Search for the cell housing the specified text and yield its [X, Y] center coordinate. 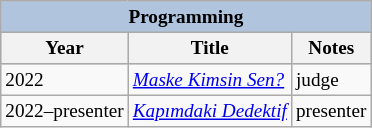
Notes [331, 48]
Title [210, 48]
presenter [331, 111]
2022–presenter [64, 111]
Year [64, 48]
Maske Kimsin Sen? [210, 80]
Kapımdaki Dedektif [210, 111]
Programming [186, 17]
2022 [64, 80]
judge [331, 80]
